From the cell containing the given text, extract its center point as [X, Y] coordinate. 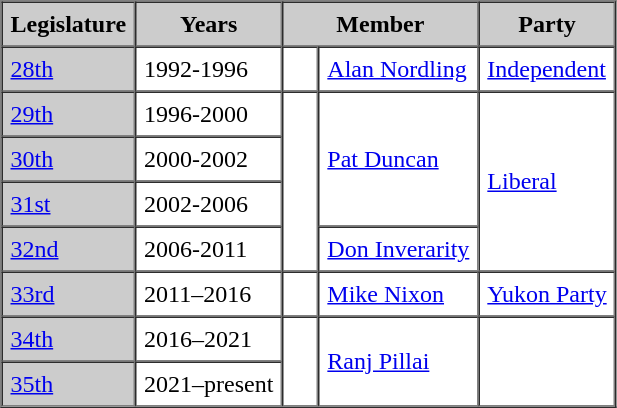
Pat Duncan [398, 160]
2016–2021 [208, 338]
1992-1996 [208, 68]
Legislature [69, 24]
34th [69, 338]
2006-2011 [208, 248]
Years [208, 24]
Party [546, 24]
Independent [546, 68]
2011–2016 [208, 294]
Yukon Party [546, 294]
Alan Nordling [398, 68]
33rd [69, 294]
Mike Nixon [398, 294]
2002-2006 [208, 204]
31st [69, 204]
Ranj Pillai [398, 361]
2021–present [208, 384]
Don Inverarity [398, 248]
32nd [69, 248]
29th [69, 114]
35th [69, 384]
28th [69, 68]
2000-2002 [208, 158]
Member [380, 24]
1996-2000 [208, 114]
30th [69, 158]
Liberal [546, 182]
